Search for the cell housing the specified text and yield its [X, Y] center coordinate. 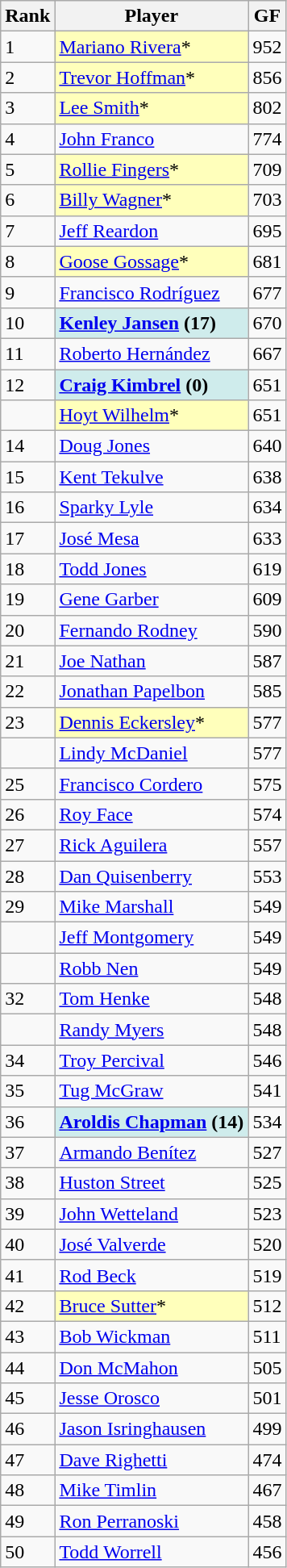
40 [27, 1244]
3 [27, 108]
527 [268, 1152]
José Valverde [152, 1244]
Rank [27, 16]
Mike Marshall [152, 907]
42 [27, 1306]
22 [27, 692]
17 [27, 538]
Ron Perranoski [152, 1521]
802 [268, 108]
5 [27, 169]
Player [152, 16]
Hoyt Wilhelm* [152, 416]
640 [268, 446]
16 [27, 508]
37 [27, 1152]
46 [27, 1429]
Bruce Sutter* [152, 1306]
9 [27, 292]
Francisco Rodríguez [152, 292]
45 [27, 1399]
952 [268, 47]
519 [268, 1275]
12 [27, 385]
458 [268, 1521]
Sparky Lyle [152, 508]
Rick Aguilera [152, 845]
Jesse Orosco [152, 1399]
GF [268, 16]
512 [268, 1306]
467 [268, 1491]
520 [268, 1244]
703 [268, 200]
585 [268, 692]
36 [27, 1122]
511 [268, 1336]
534 [268, 1122]
587 [268, 661]
634 [268, 508]
Dan Quisenberry [152, 876]
Fernando Rodney [152, 630]
670 [268, 323]
41 [27, 1275]
574 [268, 814]
774 [268, 139]
Mariano Rivera* [152, 47]
2 [27, 77]
18 [27, 569]
14 [27, 446]
23 [27, 722]
32 [27, 999]
1 [27, 47]
Dave Righetti [152, 1460]
26 [27, 814]
Billy Wagner* [152, 200]
667 [268, 353]
4 [27, 139]
7 [27, 231]
523 [268, 1214]
575 [268, 784]
Tom Henke [152, 999]
505 [268, 1368]
43 [27, 1336]
Roy Face [152, 814]
Jonathan Papelbon [152, 692]
8 [27, 261]
49 [27, 1521]
Lee Smith* [152, 108]
Francisco Cordero [152, 784]
456 [268, 1552]
Randy Myers [152, 1030]
499 [268, 1429]
Bob Wickman [152, 1336]
Mike Timlin [152, 1491]
Jason Isringhausen [152, 1429]
619 [268, 569]
Todd Worrell [152, 1552]
38 [27, 1183]
590 [268, 630]
Dennis Eckersley* [152, 722]
15 [27, 477]
19 [27, 600]
Jeff Montgomery [152, 938]
557 [268, 845]
Robb Nen [152, 968]
25 [27, 784]
Rollie Fingers* [152, 169]
35 [27, 1091]
Troy Percival [152, 1060]
28 [27, 876]
474 [268, 1460]
José Mesa [152, 538]
Joe Nathan [152, 661]
10 [27, 323]
Jeff Reardon [152, 231]
Craig Kimbrel (0) [152, 385]
48 [27, 1491]
638 [268, 477]
Kent Tekulve [152, 477]
John Wetteland [152, 1214]
609 [268, 600]
34 [27, 1060]
21 [27, 661]
50 [27, 1552]
856 [268, 77]
6 [27, 200]
Don McMahon [152, 1368]
44 [27, 1368]
Trevor Hoffman* [152, 77]
Gene Garber [152, 600]
Kenley Jansen (17) [152, 323]
Roberto Hernández [152, 353]
695 [268, 231]
11 [27, 353]
553 [268, 876]
20 [27, 630]
Tug McGraw [152, 1091]
Lindy McDaniel [152, 753]
39 [27, 1214]
47 [27, 1460]
633 [268, 538]
Goose Gossage* [152, 261]
John Franco [152, 139]
501 [268, 1399]
709 [268, 169]
525 [268, 1183]
677 [268, 292]
Aroldis Chapman (14) [152, 1122]
Todd Jones [152, 569]
681 [268, 261]
Armando Benítez [152, 1152]
541 [268, 1091]
546 [268, 1060]
Huston Street [152, 1183]
Doug Jones [152, 446]
Rod Beck [152, 1275]
27 [27, 845]
29 [27, 907]
